Determine the [X, Y] coordinate at the center of the cell enclosing the given text.  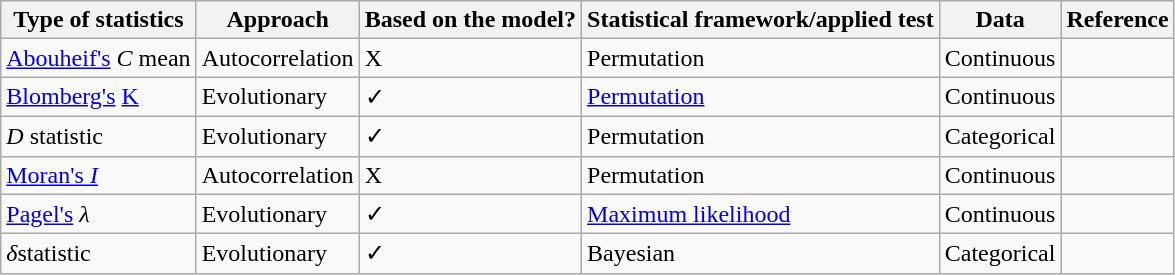
Abouheif's C mean [98, 58]
Blomberg's K [98, 97]
Data [1000, 20]
Approach [278, 20]
Reference [1118, 20]
Statistical framework/applied test [761, 20]
Pagel's λ [98, 214]
Maximum likelihood [761, 214]
Bayesian [761, 254]
Moran's I [98, 175]
Based on the model? [470, 20]
Type of statistics [98, 20]
δstatistic [98, 254]
D statistic [98, 136]
